For the text-containing cell, return its midpoint in [X, Y] coordinate format. 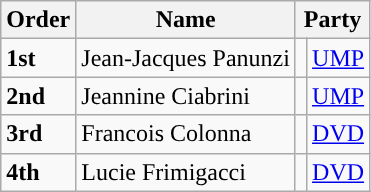
Francois Colonna [186, 134]
Jean-Jacques Panunzi [186, 58]
Lucie Frimigacci [186, 172]
3rd [38, 134]
Jeannine Ciabrini [186, 96]
Name [186, 20]
2nd [38, 96]
4th [38, 172]
Order [38, 20]
Party [332, 20]
1st [38, 58]
